Scan for the cell matching the given text and deliver its [x, y] coordinate at center. 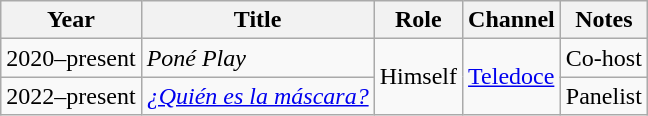
Role [418, 20]
Poné Play [258, 58]
¿Quién es la máscara? [258, 96]
Year [71, 20]
Notes [604, 20]
Teledoce [512, 77]
2020–present [71, 58]
Channel [512, 20]
Co-host [604, 58]
Himself [418, 77]
Title [258, 20]
2022–present [71, 96]
Panelist [604, 96]
